Scan for the cell matching the given text and deliver its [x, y] coordinate at center. 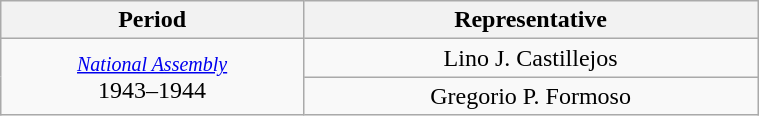
Period [152, 20]
Lino J. Castillejos [530, 58]
National Assembly1943–1944 [152, 77]
Gregorio P. Formoso [530, 96]
Representative [530, 20]
